Return [X, Y] of the center of cell containing provided text 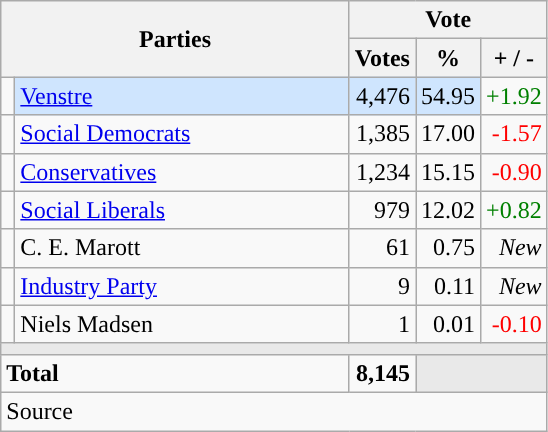
54.95 [448, 96]
0.75 [448, 248]
61 [382, 248]
Votes [382, 58]
Social Liberals [182, 210]
+0.82 [514, 210]
-0.90 [514, 172]
979 [382, 210]
1,234 [382, 172]
Vote [448, 20]
C. E. Marott [182, 248]
1 [382, 324]
% [448, 58]
Industry Party [182, 286]
Social Democrats [182, 134]
Parties [176, 39]
-1.57 [514, 134]
12.02 [448, 210]
0.11 [448, 286]
Conservatives [182, 172]
Source [274, 411]
1,385 [382, 134]
Venstre [182, 96]
17.00 [448, 134]
15.15 [448, 172]
9 [382, 286]
0.01 [448, 324]
+ / - [514, 58]
Niels Madsen [182, 324]
-0.10 [514, 324]
Total [176, 373]
8,145 [382, 373]
+1.92 [514, 96]
4,476 [382, 96]
